Find where the given text appears and provide that cell's center as (X, Y) coordinate. 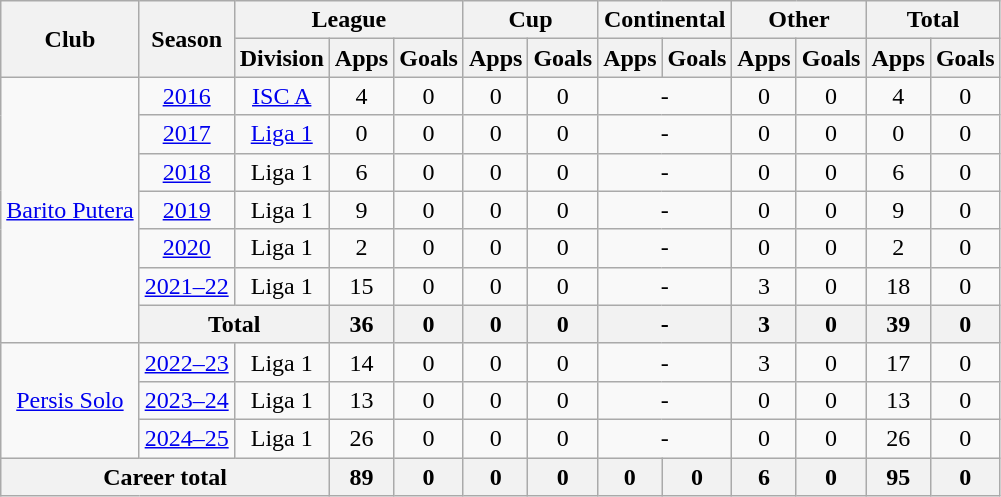
15 (361, 286)
89 (361, 477)
ISC A (282, 96)
2023–24 (186, 400)
2018 (186, 172)
95 (898, 477)
Persis Solo (70, 400)
Cup (530, 20)
2019 (186, 210)
2017 (186, 134)
39 (898, 324)
36 (361, 324)
14 (361, 362)
Club (70, 39)
2024–25 (186, 438)
17 (898, 362)
Division (282, 58)
Career total (166, 477)
Season (186, 39)
2016 (186, 96)
2020 (186, 248)
2021–22 (186, 286)
Continental (665, 20)
2022–23 (186, 362)
League (348, 20)
Barito Putera (70, 210)
Other (799, 20)
18 (898, 286)
